Scan for the cell matching the given text and deliver its (X, Y) coordinate at center. 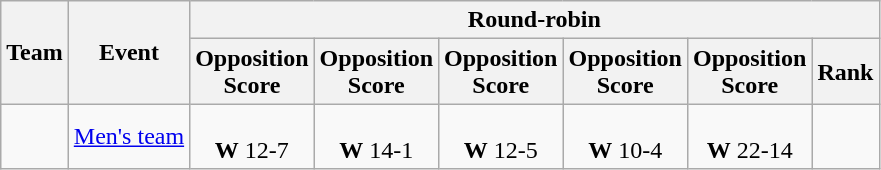
W 12-7 (252, 136)
Men's team (128, 136)
W 22-14 (749, 136)
Round-robin (534, 20)
W 10-4 (625, 136)
W 14-1 (376, 136)
Event (128, 52)
Team (35, 52)
W 12-5 (501, 136)
Rank (846, 72)
